Detect which cell encompasses the target text, then output its [X, Y] center coordinate. 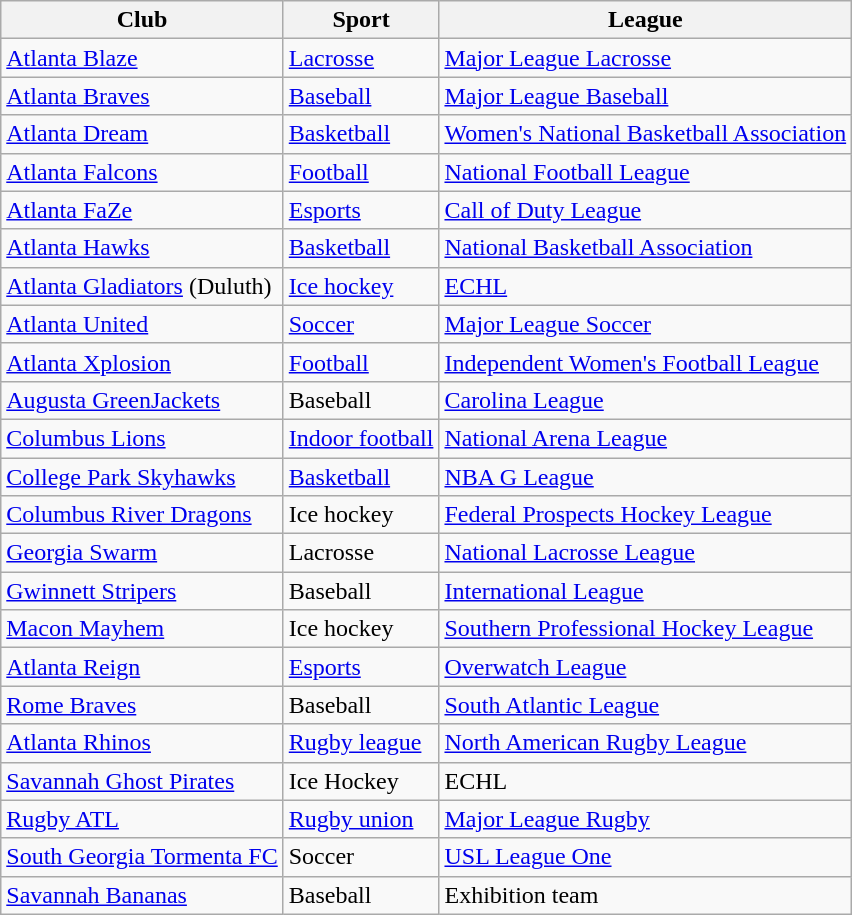
Atlanta Falcons [142, 172]
Atlanta Hawks [142, 248]
League [646, 20]
Rome Braves [142, 705]
Savannah Ghost Pirates [142, 781]
Independent Women's Football League [646, 362]
Atlanta Dream [142, 134]
Rugby ATL [142, 819]
Major League Rugby [646, 819]
Atlanta Xplosion [142, 362]
South Atlantic League [646, 705]
Overwatch League [646, 667]
Women's National Basketball Association [646, 134]
Atlanta United [142, 324]
International League [646, 591]
Gwinnett Stripers [142, 591]
Federal Prospects Hockey League [646, 515]
Call of Duty League [646, 210]
College Park Skyhawks [142, 477]
NBA G League [646, 477]
Southern Professional Hockey League [646, 629]
National Football League [646, 172]
National Lacrosse League [646, 553]
Macon Mayhem [142, 629]
Atlanta FaZe [142, 210]
Columbus Lions [142, 438]
Savannah Bananas [142, 895]
Major League Soccer [646, 324]
Club [142, 20]
Atlanta Reign [142, 667]
North American Rugby League [646, 743]
Atlanta Blaze [142, 58]
Carolina League [646, 400]
Augusta GreenJackets [142, 400]
Indoor football [361, 438]
Exhibition team [646, 895]
South Georgia Tormenta FC [142, 857]
Atlanta Braves [142, 96]
Rugby union [361, 819]
Atlanta Rhinos [142, 743]
Sport [361, 20]
National Basketball Association [646, 248]
Georgia Swarm [142, 553]
Rugby league [361, 743]
Columbus River Dragons [142, 515]
Major League Baseball [646, 96]
Atlanta Gladiators (Duluth) [142, 286]
National Arena League [646, 438]
USL League One [646, 857]
Major League Lacrosse [646, 58]
Ice Hockey [361, 781]
